Extract the (x, y) coordinate from the center of the cell holding the provided text.  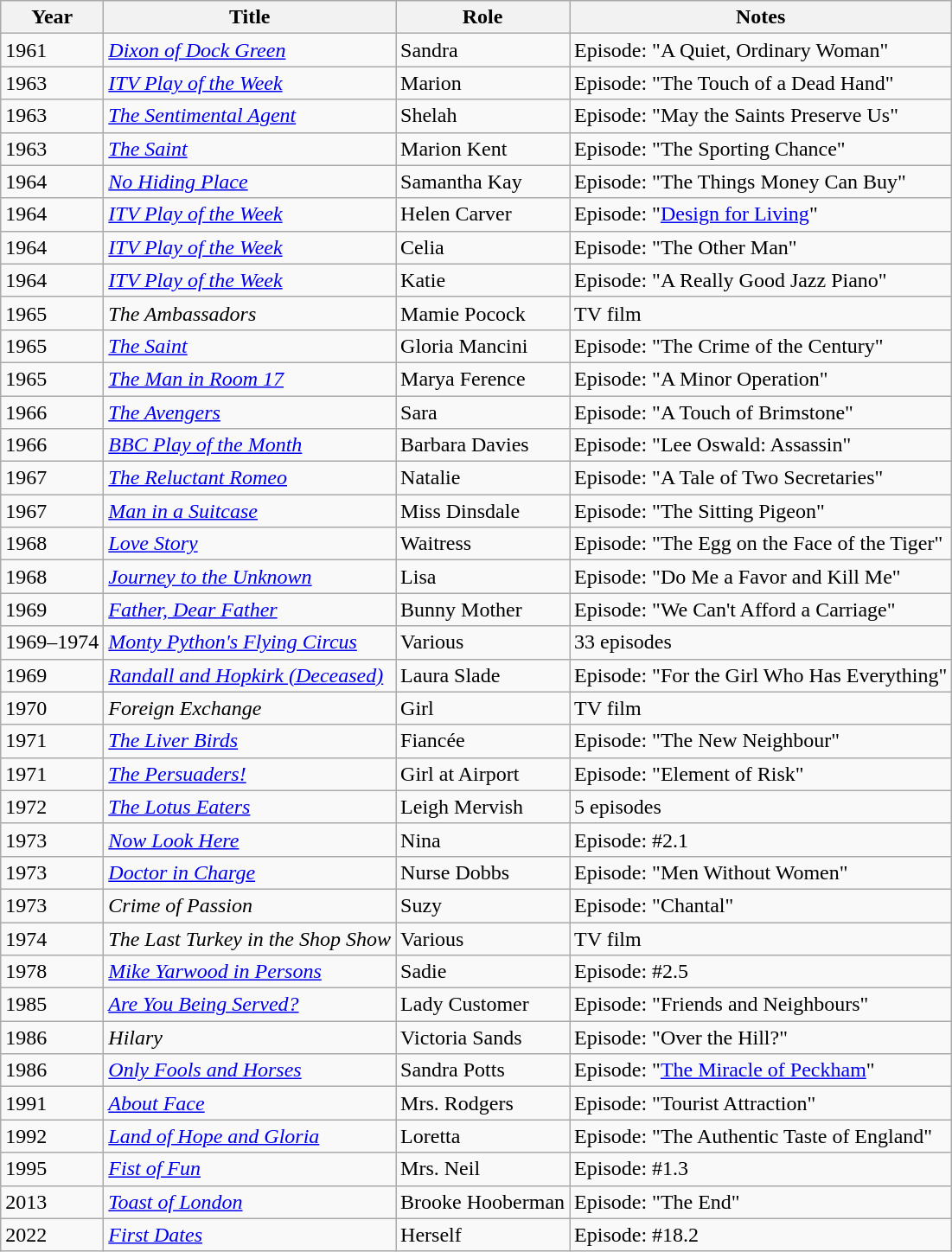
Lisa (482, 577)
Sandra (482, 50)
1978 (52, 972)
Girl at Airport (482, 774)
Loretta (482, 1136)
Sadie (482, 972)
Episode: "The Miracle of Peckham" (761, 1070)
Man in a Suitcase (250, 511)
Episode: "Element of Risk" (761, 774)
Girl (482, 708)
The Liver Birds (250, 741)
Episode: "Friends and Neighbours" (761, 1005)
Crime of Passion (250, 905)
The Reluctant Romeo (250, 478)
Miss Dinsdale (482, 511)
Episode: "We Can't Afford a Carriage" (761, 610)
Sandra Potts (482, 1070)
The Man in Room 17 (250, 379)
Randall and Hopkirk (Deceased) (250, 675)
About Face (250, 1103)
Episode: "A Touch of Brimstone" (761, 412)
Episode: "The Sporting Chance" (761, 149)
The Avengers (250, 412)
1991 (52, 1103)
Fist of Fun (250, 1169)
Helen Carver (482, 214)
The Lotus Eaters (250, 807)
5 episodes (761, 807)
Episode: "A Minor Operation" (761, 379)
Mrs. Neil (482, 1169)
1969–1974 (52, 642)
1961 (52, 50)
Episode: #18.2 (761, 1235)
Brooke Hooberman (482, 1202)
2013 (52, 1202)
1995 (52, 1169)
Love Story (250, 544)
Celia (482, 247)
Dixon of Dock Green (250, 50)
Episode: "A Tale of Two Secretaries" (761, 478)
Episode: "Design for Living" (761, 214)
Notes (761, 17)
Episode: "The Other Man" (761, 247)
Foreign Exchange (250, 708)
Land of Hope and Gloria (250, 1136)
Monty Python's Flying Circus (250, 642)
Role (482, 17)
Episode: "The End" (761, 1202)
Now Look Here (250, 840)
First Dates (250, 1235)
Hilary (250, 1038)
Toast of London (250, 1202)
Episode: "Tourist Attraction" (761, 1103)
Victoria Sands (482, 1038)
Leigh Mervish (482, 807)
The Persuaders! (250, 774)
Episode: "Men Without Women" (761, 872)
Nurse Dobbs (482, 872)
1974 (52, 938)
Episode: "Over the Hill?" (761, 1038)
1970 (52, 708)
Nina (482, 840)
Mrs. Rodgers (482, 1103)
Episode: "For the Girl Who Has Everything" (761, 675)
Episode: "A Quiet, Ordinary Woman" (761, 50)
Herself (482, 1235)
Marion Kent (482, 149)
Episode: "Lee Oswald: Assassin" (761, 445)
Episode: "Do Me a Favor and Kill Me" (761, 577)
Doctor in Charge (250, 872)
Episode: "The Sitting Pigeon" (761, 511)
Barbara Davies (482, 445)
33 episodes (761, 642)
Title (250, 17)
Marion (482, 83)
Episode: "A Really Good Jazz Piano" (761, 280)
Father, Dear Father (250, 610)
Are You Being Served? (250, 1005)
Episode: "The Egg on the Face of the Tiger" (761, 544)
Episode: "The Things Money Can Buy" (761, 182)
1992 (52, 1136)
Laura Slade (482, 675)
Suzy (482, 905)
Katie (482, 280)
Episode: "The Authentic Taste of England" (761, 1136)
The Sentimental Agent (250, 116)
Mamie Pocock (482, 313)
Episode: "May the Saints Preserve Us" (761, 116)
No Hiding Place (250, 182)
Year (52, 17)
2022 (52, 1235)
1972 (52, 807)
Episode: "The Crime of the Century" (761, 346)
Lady Customer (482, 1005)
Episode: #2.1 (761, 840)
Marya Ference (482, 379)
Episode: #2.5 (761, 972)
Episode: "The Touch of a Dead Hand" (761, 83)
Sara (482, 412)
BBC Play of the Month (250, 445)
Episode: "The New Neighbour" (761, 741)
Journey to the Unknown (250, 577)
Samantha Kay (482, 182)
Episode: #1.3 (761, 1169)
The Last Turkey in the Shop Show (250, 938)
Gloria Mancini (482, 346)
Waitress (482, 544)
The Ambassadors (250, 313)
1985 (52, 1005)
Bunny Mother (482, 610)
Episode: "Chantal" (761, 905)
Fiancée (482, 741)
Only Fools and Horses (250, 1070)
Mike Yarwood in Persons (250, 972)
Natalie (482, 478)
Shelah (482, 116)
